Return the (x, y) coordinate for the center point of the cell that contains the specified text.  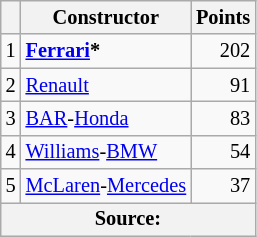
Williams-BMW (106, 152)
202 (223, 51)
Source: (128, 219)
54 (223, 152)
3 (11, 118)
2 (11, 85)
91 (223, 85)
Ferrari* (106, 51)
1 (11, 51)
Points (223, 17)
4 (11, 152)
83 (223, 118)
BAR-Honda (106, 118)
Constructor (106, 17)
Renault (106, 85)
McLaren-Mercedes (106, 186)
37 (223, 186)
5 (11, 186)
